Return the (X, Y) coordinate for the center point of the cell that contains the specified text.  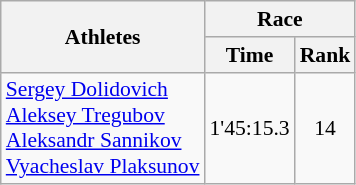
Athletes (103, 36)
Sergey DolidovichAleksey TregubovAleksandr SannikovVyacheslav Plaksunov (103, 128)
Time (250, 55)
Rank (326, 55)
14 (326, 128)
Race (280, 19)
1'45:15.3 (250, 128)
